Locate the cell with the specified text and output its [X, Y] center coordinate. 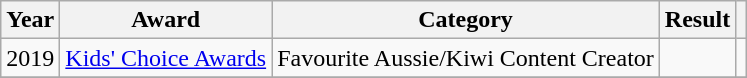
Award [166, 20]
Result [697, 20]
2019 [30, 58]
Favourite Aussie/Kiwi Content Creator [466, 58]
Kids' Choice Awards [166, 58]
Year [30, 20]
Category [466, 20]
